Scan for the cell matching the given text and deliver its [X, Y] coordinate at center. 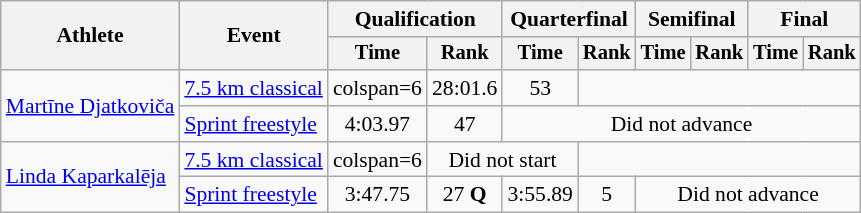
Event [254, 36]
47 [464, 124]
Quarterfinal [568, 19]
Qualification [416, 19]
Linda Kaparkalēja [90, 178]
Did not start [502, 160]
4:03.97 [378, 124]
3:55.89 [540, 195]
Final [804, 19]
Athlete [90, 36]
3:47.75 [378, 195]
53 [540, 88]
5 [607, 195]
27 Q [464, 195]
Semifinal [692, 19]
Martīne Djatkoviča [90, 106]
28:01.6 [464, 88]
